Output the [x, y] coordinate of the center of the cell containing the given text.  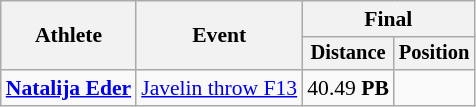
40.49 PB [348, 88]
Javelin throw F13 [219, 88]
Event [219, 36]
Natalija Eder [68, 88]
Final [388, 19]
Distance [348, 54]
Position [434, 54]
Athlete [68, 36]
